Provide the (X, Y) coordinate of the cell's center where the given text is located.  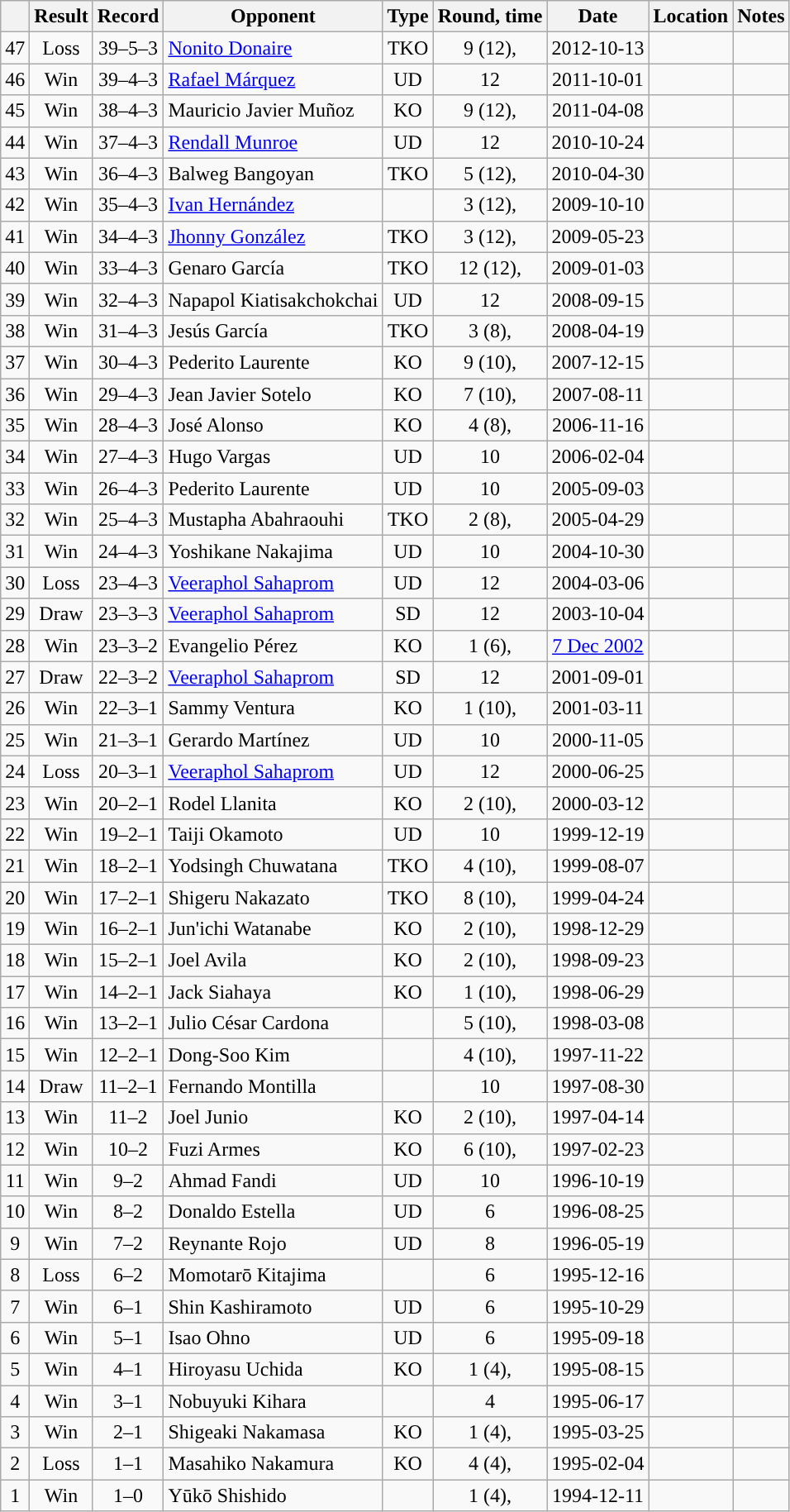
Nobuyuki Kihara (273, 1401)
1995-03-25 (598, 1433)
1995-10-29 (598, 1306)
2011-04-08 (598, 111)
Gerardo Martínez (273, 740)
46 (15, 79)
2000-11-05 (598, 740)
34–4–3 (128, 236)
11 (15, 1181)
1997-04-14 (598, 1118)
29 (15, 614)
8–2 (128, 1212)
2011-10-01 (598, 79)
20–3–1 (128, 771)
37–4–3 (128, 142)
28–4–3 (128, 426)
17 (15, 992)
32 (15, 520)
Napapol Kiatisakchokchai (273, 299)
1999-08-07 (598, 866)
1997-08-30 (598, 1086)
14 (15, 1086)
6–1 (128, 1306)
47 (15, 48)
2005-04-29 (598, 520)
Masahiko Nakamura (273, 1464)
1995-09-18 (598, 1338)
23–4–3 (128, 583)
31 (15, 551)
12–2–1 (128, 1055)
1999-12-19 (598, 834)
34 (15, 457)
19–2–1 (128, 834)
Yodsingh Chuwatana (273, 866)
2005-09-03 (598, 489)
1 (6), (490, 646)
17–2–1 (128, 897)
Rendall Munroe (273, 142)
José Alonso (273, 426)
9 (10), (490, 362)
2000-06-25 (598, 771)
2007-08-11 (598, 394)
Balweg Bangoyan (273, 174)
39–5–3 (128, 48)
1994-12-11 (598, 1495)
Joel Junio (273, 1118)
Dong-Soo Kim (273, 1055)
12 (12), (490, 268)
26–4–3 (128, 489)
1996-05-19 (598, 1243)
5 (15, 1369)
1998-12-29 (598, 929)
Record (128, 17)
10–2 (128, 1149)
2008-04-19 (598, 331)
Reynante Rojo (273, 1243)
Jhonny González (273, 236)
Shin Kashiramoto (273, 1306)
13–2–1 (128, 1023)
23 (15, 803)
Taiji Okamoto (273, 834)
36 (15, 394)
2 (8), (490, 520)
Mustapha Abahraouhi (273, 520)
7 Dec 2002 (598, 646)
18–2–1 (128, 866)
2 (15, 1464)
Julio César Cardona (273, 1023)
1999-04-24 (598, 897)
30–4–3 (128, 362)
20–2–1 (128, 803)
40 (15, 268)
1997-02-23 (598, 1149)
2010-10-24 (598, 142)
1995-12-16 (598, 1275)
36–4–3 (128, 174)
20 (15, 897)
11–2–1 (128, 1086)
16–2–1 (128, 929)
25–4–3 (128, 520)
22–3–2 (128, 677)
Hugo Vargas (273, 457)
15 (15, 1055)
3 (8), (490, 331)
3 (15, 1433)
1998-06-29 (598, 992)
43 (15, 174)
2009-05-23 (598, 236)
1995-06-17 (598, 1401)
35–4–3 (128, 205)
22 (15, 834)
Yoshikane Nakajima (273, 551)
2001-03-11 (598, 708)
Type (408, 17)
Genaro García (273, 268)
6 (10), (490, 1149)
42 (15, 205)
27–4–3 (128, 457)
Result (61, 17)
28 (15, 646)
Hiroyasu Uchida (273, 1369)
Shigeaki Nakamasa (273, 1433)
19 (15, 929)
Opponent (273, 17)
Fuzi Armes (273, 1149)
5–1 (128, 1338)
2007-12-15 (598, 362)
44 (15, 142)
Round, time (490, 17)
Location (691, 17)
2000-03-12 (598, 803)
Jun'ichi Watanabe (273, 929)
31–4–3 (128, 331)
5 (10), (490, 1023)
5 (12), (490, 174)
2004-10-30 (598, 551)
Isao Ohno (273, 1338)
Rafael Márquez (273, 79)
2003-10-04 (598, 614)
6–2 (128, 1275)
4–1 (128, 1369)
26 (15, 708)
1996-10-19 (598, 1181)
14–2–1 (128, 992)
27 (15, 677)
32–4–3 (128, 299)
2012-10-13 (598, 48)
1998-03-08 (598, 1023)
Jean Javier Sotelo (273, 394)
15–2–1 (128, 961)
7 (15, 1306)
2–1 (128, 1433)
Yūkō Shishido (273, 1495)
Rodel Llanita (273, 803)
1995-08-15 (598, 1369)
21 (15, 866)
2008-09-15 (598, 299)
4 (4), (490, 1464)
23–3–3 (128, 614)
39 (15, 299)
Mauricio Javier Muñoz (273, 111)
8 (10), (490, 897)
2004-03-06 (598, 583)
18 (15, 961)
4 (8), (490, 426)
21–3–1 (128, 740)
38–4–3 (128, 111)
13 (15, 1118)
2001-09-01 (598, 677)
Jesús García (273, 331)
33 (15, 489)
Nonito Donaire (273, 48)
2006-02-04 (598, 457)
Momotarō Kitajima (273, 1275)
Sammy Ventura (273, 708)
16 (15, 1023)
Fernando Montilla (273, 1086)
Donaldo Estella (273, 1212)
3–1 (128, 1401)
Date (598, 17)
7–2 (128, 1243)
41 (15, 236)
37 (15, 362)
33–4–3 (128, 268)
11–2 (128, 1118)
Notes (761, 17)
1–0 (128, 1495)
38 (15, 331)
24 (15, 771)
1997-11-22 (598, 1055)
23–3–2 (128, 646)
Ivan Hernández (273, 205)
1996-08-25 (598, 1212)
Ahmad Fandi (273, 1181)
30 (15, 583)
2006-11-16 (598, 426)
2009-01-03 (598, 268)
1995-02-04 (598, 1464)
Joel Avila (273, 961)
9 (15, 1243)
39–4–3 (128, 79)
Shigeru Nakazato (273, 897)
1 (15, 1495)
9–2 (128, 1181)
29–4–3 (128, 394)
45 (15, 111)
7 (10), (490, 394)
22–3–1 (128, 708)
25 (15, 740)
1998-09-23 (598, 961)
24–4–3 (128, 551)
Evangelio Pérez (273, 646)
Jack Siahaya (273, 992)
1–1 (128, 1464)
35 (15, 426)
2010-04-30 (598, 174)
2009-10-10 (598, 205)
